Detect which cell encompasses the target text, then output its [x, y] center coordinate. 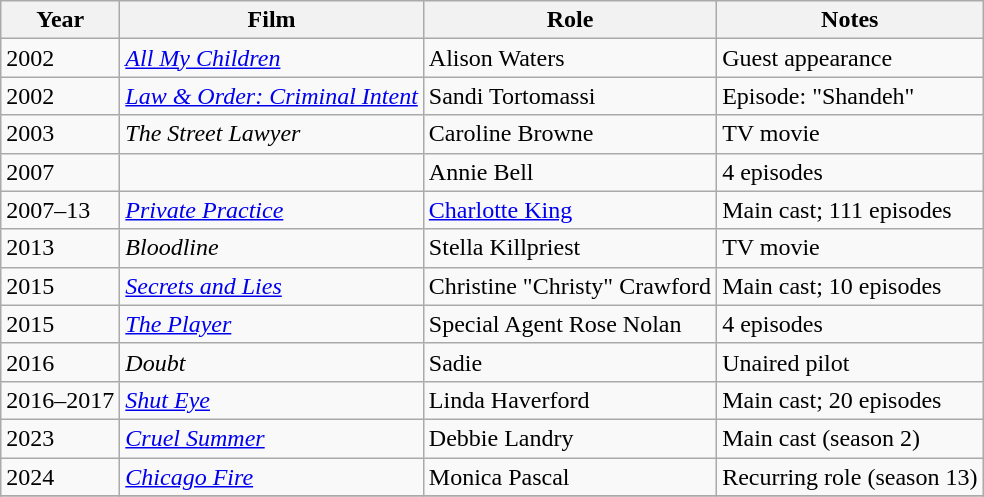
Private Practice [272, 210]
2016–2017 [60, 400]
Film [272, 20]
Law & Order: Criminal Intent [272, 96]
All My Children [272, 58]
The Player [272, 324]
Main cast; 10 episodes [850, 286]
Guest appearance [850, 58]
The Street Lawyer [272, 134]
Chicago Fire [272, 477]
Recurring role (season 13) [850, 477]
Doubt [272, 362]
Debbie Landry [570, 438]
Sadie [570, 362]
Role [570, 20]
Bloodline [272, 248]
Sandi Tortomassi [570, 96]
Main cast; 111 episodes [850, 210]
Episode: "Shandeh" [850, 96]
Notes [850, 20]
Stella Killpriest [570, 248]
Year [60, 20]
2007 [60, 172]
Main cast (season 2) [850, 438]
Monica Pascal [570, 477]
Special Agent Rose Nolan [570, 324]
Annie Bell [570, 172]
2023 [60, 438]
2007–13 [60, 210]
Shut Eye [272, 400]
Christine "Christy" Crawford [570, 286]
2003 [60, 134]
Unaired pilot [850, 362]
2024 [60, 477]
Main cast; 20 episodes [850, 400]
Secrets and Lies [272, 286]
Caroline Browne [570, 134]
Charlotte King [570, 210]
Linda Haverford [570, 400]
2013 [60, 248]
Alison Waters [570, 58]
Cruel Summer [272, 438]
2016 [60, 362]
